Detect which cell encompasses the target text, then output its [x, y] center coordinate. 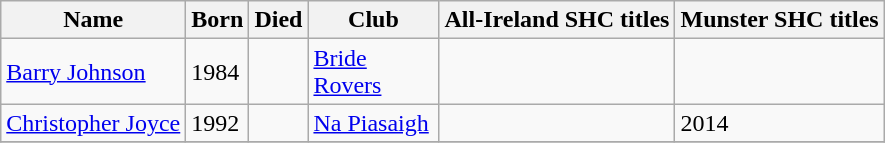
Barry Johnson [94, 72]
Born [218, 20]
1992 [218, 123]
Died [278, 20]
2014 [780, 123]
Munster SHC titles [780, 20]
Club [374, 20]
Christopher Joyce [94, 123]
All-Ireland SHC titles [557, 20]
Name [94, 20]
Bride Rovers [374, 72]
1984 [218, 72]
Na Piasaigh [374, 123]
